Return the (x, y) coordinate for the center point of the cell that contains the specified text.  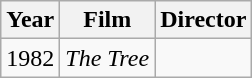
Director (204, 20)
The Tree (108, 58)
1982 (30, 58)
Film (108, 20)
Year (30, 20)
